Identify which cell holds the provided text, then report its (X, Y) central coordinate. 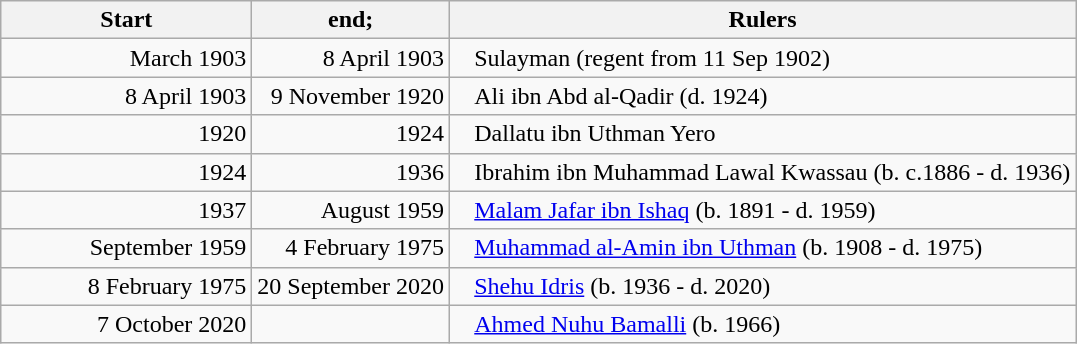
Ali ibn Abd al-Qadir (d. 1924) (763, 96)
September 1959 (126, 248)
4 February 1975 (351, 248)
Sulayman (regent from 11 Sep 1902) (763, 58)
1936 (351, 172)
Ahmed Nuhu Bamalli (b. 1966) (763, 324)
9 November 1920 (351, 96)
Muhammad al-Amin ibn Uthman (b. 1908 - d. 1975) (763, 248)
March 1903 (126, 58)
8 February 1975 (126, 286)
Shehu Idris (b. 1936 - d. 2020) (763, 286)
Dallatu ibn Uthman Yero (763, 134)
7 October 2020 (126, 324)
August 1959 (351, 210)
1937 (126, 210)
20 September 2020 (351, 286)
Rulers (763, 20)
1920 (126, 134)
Malam Jafar ibn Ishaq (b. 1891 - d. 1959) (763, 210)
Start (126, 20)
Ibrahim ibn Muhammad Lawal Kwassau (b. c.1886 - d. 1936) (763, 172)
end; (351, 20)
